Search for the cell housing the specified text and yield its [X, Y] center coordinate. 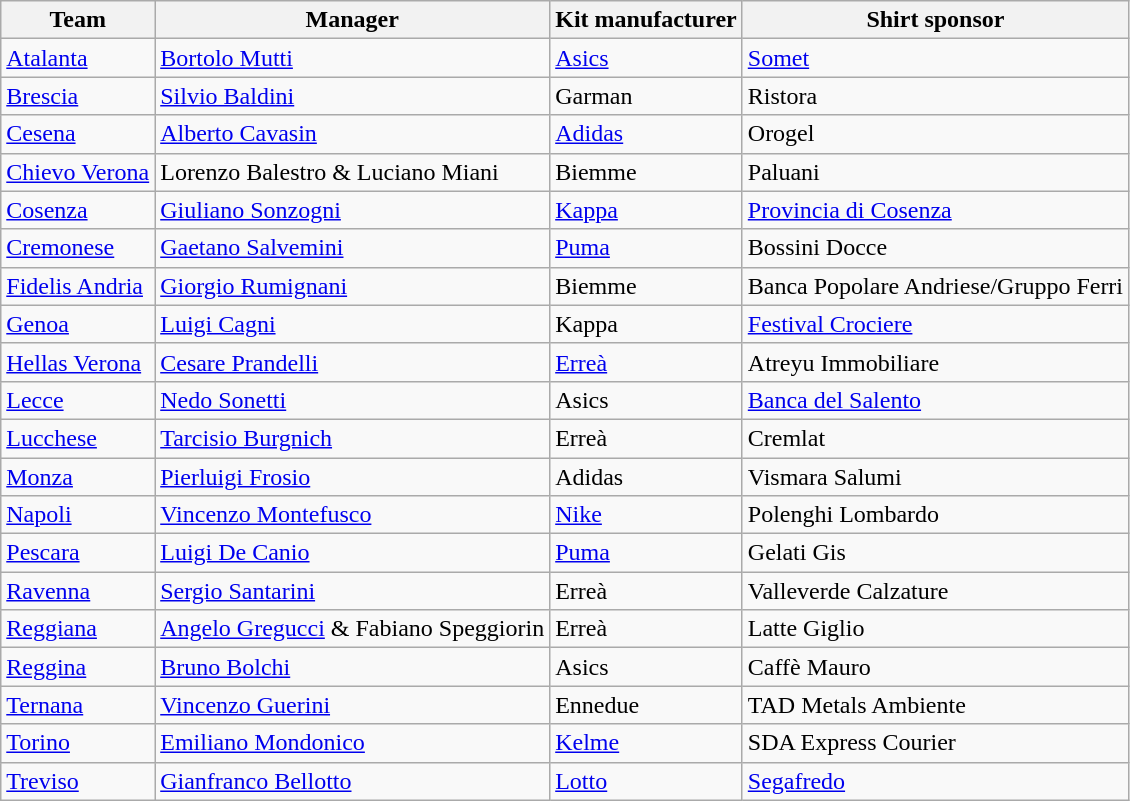
Cremonese [78, 248]
Nedo Sonetti [352, 400]
Brescia [78, 96]
Manager [352, 20]
Latte Giglio [935, 629]
Orogel [935, 134]
TAD Metals Ambiente [935, 705]
Ristora [935, 96]
Gelati Gis [935, 553]
Angelo Gregucci & Fabiano Speggiorin [352, 629]
Team [78, 20]
Fidelis Andria [78, 286]
Lecce [78, 400]
Bruno Bolchi [352, 667]
Reggiana [78, 629]
Alberto Cavasin [352, 134]
Gaetano Salvemini [352, 248]
Genoa [78, 324]
Ennedue [646, 705]
Lotto [646, 781]
Nike [646, 515]
Pescara [78, 553]
Treviso [78, 781]
Bossini Docce [935, 248]
Garman [646, 96]
Emiliano Mondonico [352, 743]
Vismara Salumi [935, 477]
Bortolo Mutti [352, 58]
Giuliano Sonzogni [352, 210]
Luigi De Canio [352, 553]
Ternana [78, 705]
Lucchese [78, 438]
Banca del Salento [935, 400]
Giorgio Rumignani [352, 286]
Cesena [78, 134]
Luigi Cagni [352, 324]
Lorenzo Balestro & Luciano Miani [352, 172]
Atalanta [78, 58]
Pierluigi Frosio [352, 477]
Reggina [78, 667]
Cremlat [935, 438]
Sergio Santarini [352, 591]
Caffè Mauro [935, 667]
Paluani [935, 172]
Torino [78, 743]
Silvio Baldini [352, 96]
Banca Popolare Andriese/Gruppo Ferri [935, 286]
Polenghi Lombardo [935, 515]
Kit manufacturer [646, 20]
Provincia di Cosenza [935, 210]
Segafredo [935, 781]
SDA Express Courier [935, 743]
Atreyu Immobiliare [935, 362]
Vincenzo Guerini [352, 705]
Monza [78, 477]
Cosenza [78, 210]
Valleverde Calzature [935, 591]
Vincenzo Montefusco [352, 515]
Tarcisio Burgnich [352, 438]
Shirt sponsor [935, 20]
Festival Crociere [935, 324]
Gianfranco Bellotto [352, 781]
Chievo Verona [78, 172]
Cesare Prandelli [352, 362]
Somet [935, 58]
Ravenna [78, 591]
Hellas Verona [78, 362]
Napoli [78, 515]
Kelme [646, 743]
